Scan for the cell matching the given text and deliver its [x, y] coordinate at center. 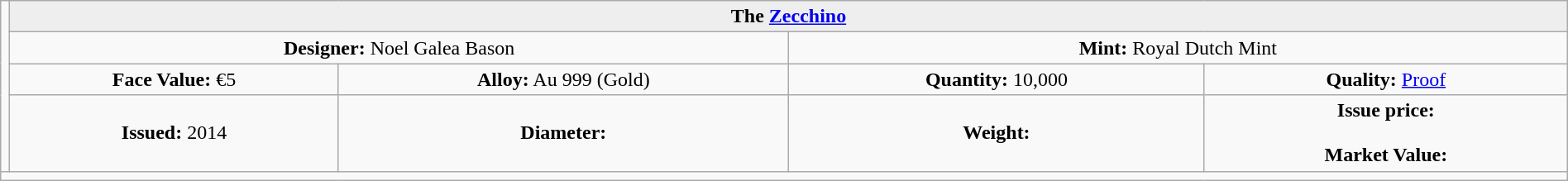
Issue price: Market Value: [1386, 133]
Issued: 2014 [174, 133]
The Zecchino [789, 17]
Designer: Noel Galea Bason [399, 48]
Quantity: 10,000 [996, 79]
Diameter: [563, 133]
Quality: Proof [1386, 79]
Face Value: €5 [174, 79]
Weight: [996, 133]
Mint: Royal Dutch Mint [1178, 48]
Alloy: Au 999 (Gold) [563, 79]
